Return the [X, Y] coordinate for the center point of the cell that contains the specified text.  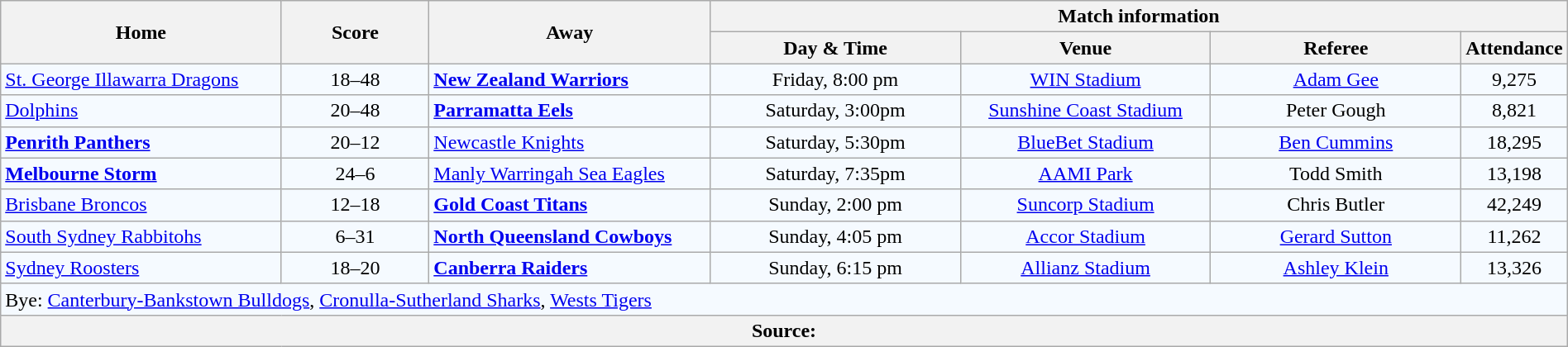
Ben Cummins [1336, 142]
Suncorp Stadium [1085, 205]
Friday, 8:00 pm [835, 79]
12–18 [356, 205]
20–12 [356, 142]
11,262 [1515, 236]
24–6 [356, 173]
Match information [1140, 17]
Score [356, 32]
Chris Butler [1336, 205]
Away [570, 32]
Parramatta Eels [570, 111]
Sunday, 6:15 pm [835, 268]
St. George Illawarra Dragons [141, 79]
Newcastle Knights [570, 142]
9,275 [1515, 79]
Saturday, 7:35pm [835, 173]
WIN Stadium [1085, 79]
New Zealand Warriors [570, 79]
13,326 [1515, 268]
Todd Smith [1336, 173]
AAMI Park [1085, 173]
13,198 [1515, 173]
Sunday, 2:00 pm [835, 205]
8,821 [1515, 111]
South Sydney Rabbitohs [141, 236]
Accor Stadium [1085, 236]
Sunday, 4:05 pm [835, 236]
Allianz Stadium [1085, 268]
BlueBet Stadium [1085, 142]
18–48 [356, 79]
Saturday, 3:00pm [835, 111]
Bye: Canterbury-Bankstown Bulldogs, Cronulla-Sutherland Sharks, Wests Tigers [784, 299]
Gold Coast Titans [570, 205]
Dolphins [141, 111]
Gerard Sutton [1336, 236]
18–20 [356, 268]
Brisbane Broncos [141, 205]
Peter Gough [1336, 111]
Manly Warringah Sea Eagles [570, 173]
Home [141, 32]
Sydney Roosters [141, 268]
North Queensland Cowboys [570, 236]
6–31 [356, 236]
Venue [1085, 48]
42,249 [1515, 205]
20–48 [356, 111]
Penrith Panthers [141, 142]
Day & Time [835, 48]
Source: [784, 330]
Adam Gee [1336, 79]
Melbourne Storm [141, 173]
Referee [1336, 48]
Sunshine Coast Stadium [1085, 111]
Saturday, 5:30pm [835, 142]
Canberra Raiders [570, 268]
Ashley Klein [1336, 268]
Attendance [1515, 48]
18,295 [1515, 142]
